Find where the given text appears and provide that cell's center as (x, y) coordinate. 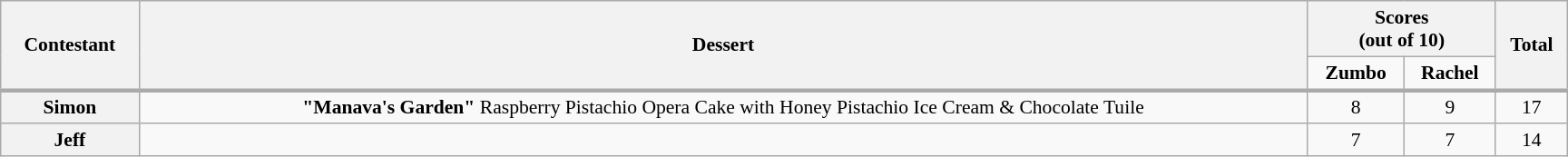
Scores(out of 10) (1401, 29)
8 (1356, 107)
9 (1450, 107)
17 (1532, 107)
Zumbo (1356, 73)
Rachel (1450, 73)
14 (1532, 141)
Simon (70, 107)
Total (1532, 45)
Contestant (70, 45)
Dessert (723, 45)
"Manava's Garden" Raspberry Pistachio Opera Cake with Honey Pistachio Ice Cream & Chocolate Tuile (723, 107)
Jeff (70, 141)
